Locate the cell with the specified text and output its (X, Y) center coordinate. 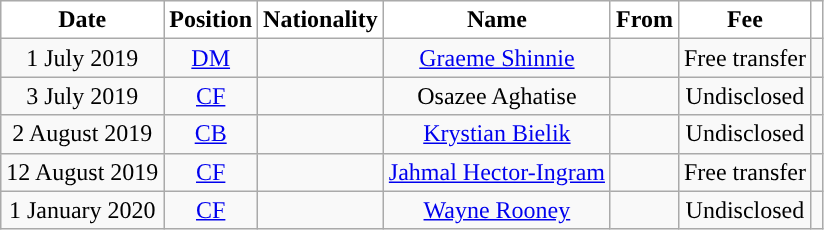
Name (496, 20)
Nationality (321, 20)
1 January 2020 (82, 210)
Wayne Rooney (496, 210)
Krystian Bielik (496, 134)
3 July 2019 (82, 96)
CB (211, 134)
2 August 2019 (82, 134)
Osazee Aghatise (496, 96)
Jahmal Hector-Ingram (496, 172)
1 July 2019 (82, 58)
From (644, 20)
Graeme Shinnie (496, 58)
DM (211, 58)
Date (82, 20)
12 August 2019 (82, 172)
Fee (744, 20)
Position (211, 20)
